Search for the cell housing the specified text and yield its (x, y) center coordinate. 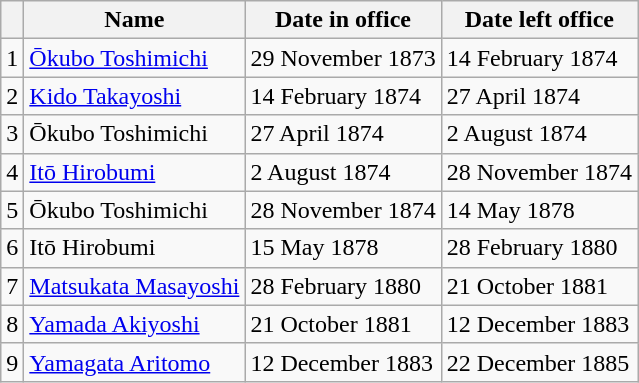
Yamada Akiyoshi (134, 324)
Name (134, 20)
Kido Takayoshi (134, 96)
6 (12, 248)
Yamagata Aritomo (134, 362)
7 (12, 286)
1 (12, 58)
Date in office (343, 20)
Matsukata Masayoshi (134, 286)
14 May 1878 (539, 210)
Date left office (539, 20)
8 (12, 324)
15 May 1878 (343, 248)
29 November 1873 (343, 58)
5 (12, 210)
4 (12, 172)
9 (12, 362)
22 December 1885 (539, 362)
3 (12, 134)
2 (12, 96)
